Detect which cell encompasses the target text, then output its [X, Y] center coordinate. 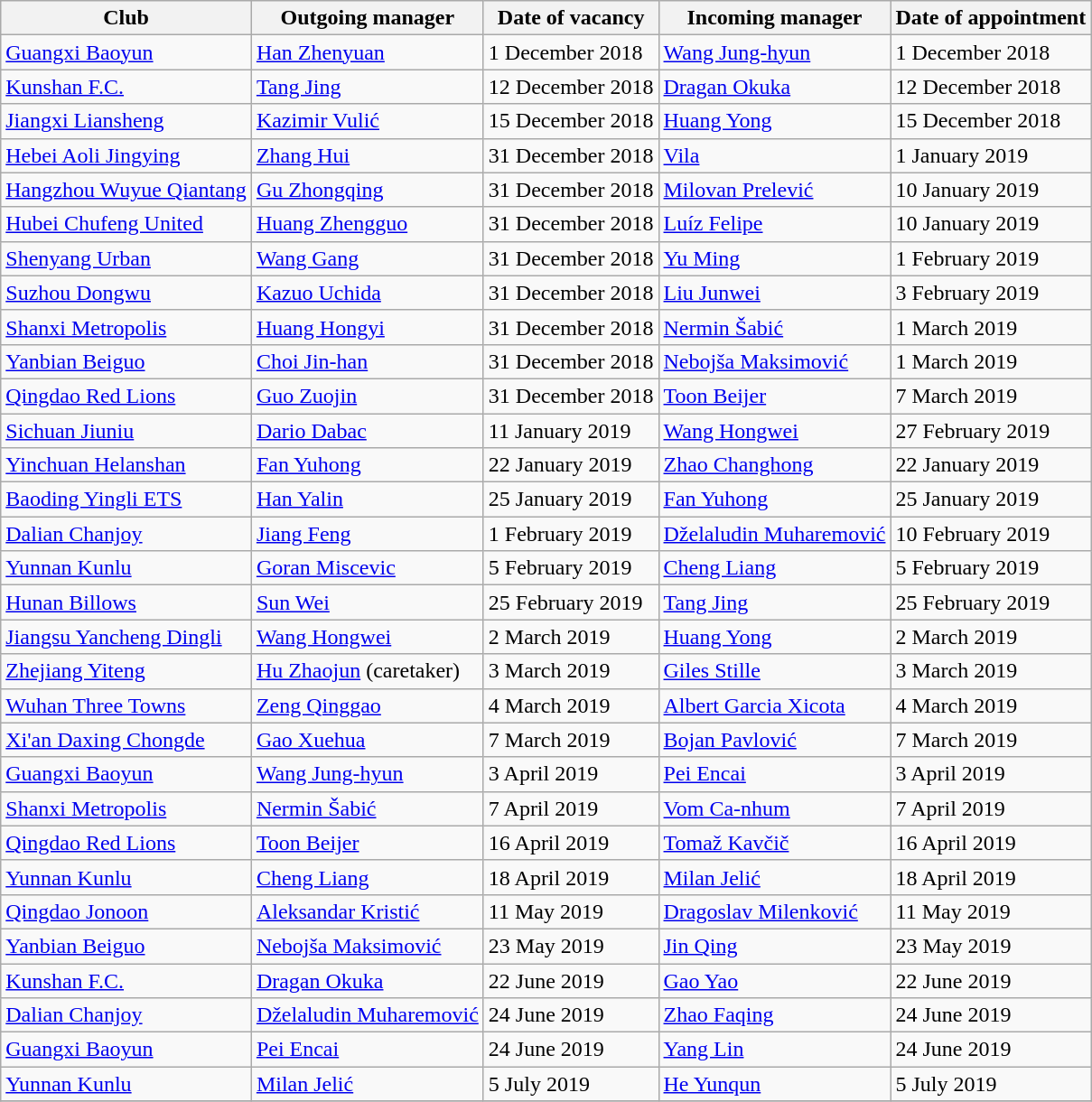
Zhejiang Yiteng [126, 671]
Jiangsu Yancheng Dingli [126, 637]
Yu Ming [775, 258]
Dario Dabac [367, 431]
Shenyang Urban [126, 258]
Vila [775, 155]
Liu Junwei [775, 293]
Tomaž Kavčič [775, 843]
Han Yalin [367, 500]
1 January 2019 [991, 155]
Incoming manager [775, 18]
Yang Lin [775, 1050]
Suzhou Dongwu [126, 293]
Guo Zuojin [367, 396]
Gu Zhongqing [367, 190]
Kazimir Vulić [367, 121]
Zhao Changhong [775, 465]
Zeng Qinggao [367, 705]
10 February 2019 [991, 534]
Zhao Faqing [775, 1015]
Dragoslav Milenković [775, 911]
Huang Zhengguo [367, 224]
Hangzhou Wuyue Qiantang [126, 190]
Choi Jin-han [367, 361]
Huang Hongyi [367, 327]
Sun Wei [367, 602]
Giles Stille [775, 671]
Baoding Yingli ETS [126, 500]
Gao Yao [775, 980]
Kazuo Uchida [367, 293]
Albert Garcia Xicota [775, 705]
Sichuan Jiuniu [126, 431]
Jin Qing [775, 946]
Luíz Felipe [775, 224]
Hu Zhaojun (caretaker) [367, 671]
Aleksandar Kristić [367, 911]
Zhang Hui [367, 155]
11 January 2019 [571, 431]
Yinchuan Helanshan [126, 465]
Date of appointment [991, 18]
Outgoing manager [367, 18]
Hebei Aoli Jingying [126, 155]
Milovan Prelević [775, 190]
3 February 2019 [991, 293]
Qingdao Jonoon [126, 911]
Hubei Chufeng United [126, 224]
Jiang Feng [367, 534]
He Yunqun [775, 1084]
27 February 2019 [991, 431]
Goran Miscevic [367, 568]
Date of vacancy [571, 18]
Xi'an Daxing Chongde [126, 740]
Jiangxi Liansheng [126, 121]
Gao Xuehua [367, 740]
Han Zhenyuan [367, 52]
Wang Gang [367, 258]
Vom Ca-nhum [775, 808]
Bojan Pavlović [775, 740]
Hunan Billows [126, 602]
Club [126, 18]
Wuhan Three Towns [126, 705]
